Return (x, y) of the center of cell containing provided text 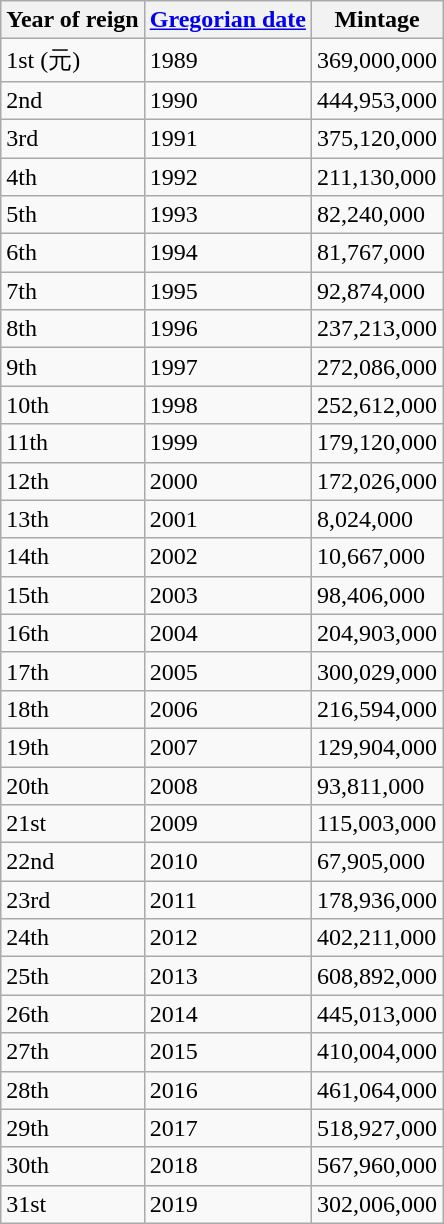
375,120,000 (378, 138)
1992 (228, 177)
3rd (72, 138)
2002 (228, 557)
2013 (228, 976)
1999 (228, 443)
2008 (228, 785)
2007 (228, 747)
608,892,000 (378, 976)
4th (72, 177)
1993 (228, 215)
518,927,000 (378, 1128)
211,130,000 (378, 177)
2003 (228, 595)
7th (72, 291)
98,406,000 (378, 595)
567,960,000 (378, 1166)
2017 (228, 1128)
252,612,000 (378, 405)
10,667,000 (378, 557)
2006 (228, 709)
2nd (72, 100)
2016 (228, 1090)
2019 (228, 1204)
444,953,000 (378, 100)
28th (72, 1090)
21st (72, 824)
Year of reign (72, 20)
93,811,000 (378, 785)
11th (72, 443)
92,874,000 (378, 291)
8th (72, 329)
410,004,000 (378, 1052)
1st (元) (72, 60)
2015 (228, 1052)
204,903,000 (378, 633)
1995 (228, 291)
82,240,000 (378, 215)
2001 (228, 519)
1990 (228, 100)
27th (72, 1052)
2018 (228, 1166)
2000 (228, 481)
10th (72, 405)
14th (72, 557)
19th (72, 747)
26th (72, 1014)
2010 (228, 862)
30th (72, 1166)
15th (72, 595)
13th (72, 519)
272,086,000 (378, 367)
369,000,000 (378, 60)
12th (72, 481)
129,904,000 (378, 747)
237,213,000 (378, 329)
20th (72, 785)
2012 (228, 938)
Mintage (378, 20)
17th (72, 671)
2014 (228, 1014)
6th (72, 253)
461,064,000 (378, 1090)
178,936,000 (378, 900)
23rd (72, 900)
300,029,000 (378, 671)
1991 (228, 138)
31st (72, 1204)
25th (72, 976)
67,905,000 (378, 862)
8,024,000 (378, 519)
2005 (228, 671)
179,120,000 (378, 443)
1994 (228, 253)
16th (72, 633)
172,026,000 (378, 481)
2009 (228, 824)
1989 (228, 60)
5th (72, 215)
115,003,000 (378, 824)
1996 (228, 329)
402,211,000 (378, 938)
445,013,000 (378, 1014)
24th (72, 938)
2011 (228, 900)
18th (72, 709)
Gregorian date (228, 20)
2004 (228, 633)
9th (72, 367)
302,006,000 (378, 1204)
1997 (228, 367)
81,767,000 (378, 253)
29th (72, 1128)
1998 (228, 405)
216,594,000 (378, 709)
22nd (72, 862)
